Detect which cell encompasses the target text, then output its (x, y) center coordinate. 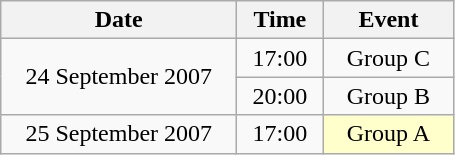
Time (280, 20)
Group A (388, 134)
Date (119, 20)
25 September 2007 (119, 134)
Event (388, 20)
Group B (388, 96)
20:00 (280, 96)
24 September 2007 (119, 77)
Group C (388, 58)
